Locate the cell with the specified text and output its (X, Y) center coordinate. 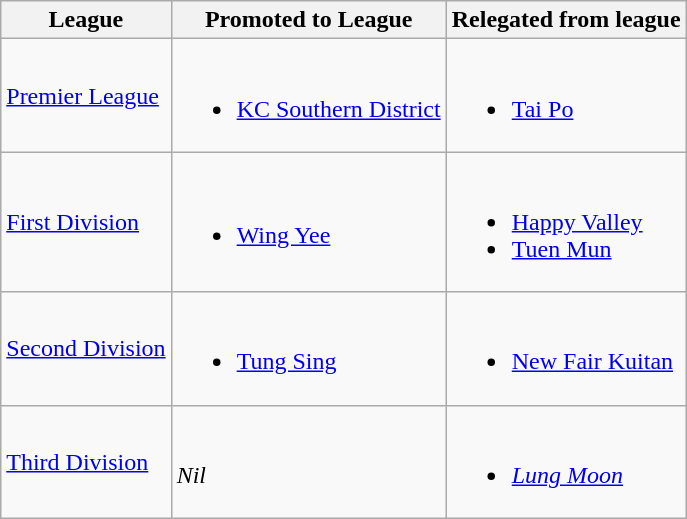
Nil (308, 462)
Promoted to League (308, 20)
League (86, 20)
New Fair Kuitan (566, 348)
First Division (86, 222)
Third Division (86, 462)
Tai Po (566, 96)
Tung Sing (308, 348)
Lung Moon (566, 462)
Premier League (86, 96)
Second Division (86, 348)
Wing Yee (308, 222)
Happy ValleyTuen Mun (566, 222)
KC Southern District (308, 96)
Relegated from league (566, 20)
